Pinpoint the cell where the given text exists, returning its [x, y] midpoint coordinate. 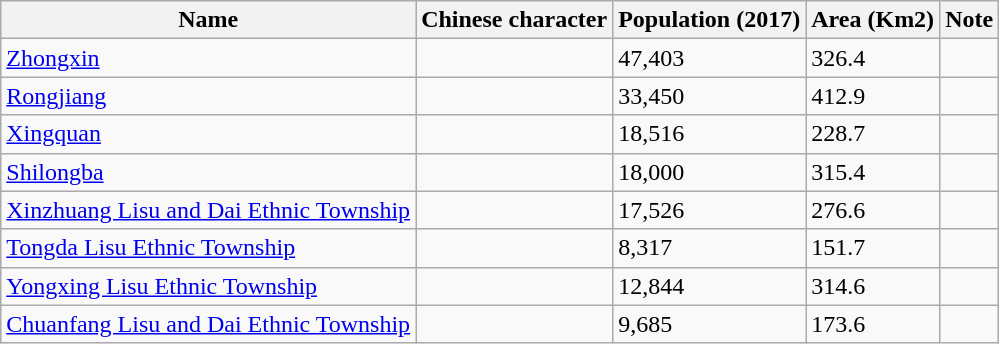
314.6 [873, 286]
151.7 [873, 248]
326.4 [873, 58]
12,844 [710, 286]
Name [208, 20]
Chinese character [514, 20]
33,450 [710, 96]
47,403 [710, 58]
173.6 [873, 324]
Zhongxin [208, 58]
Xingquan [208, 134]
Shilongba [208, 172]
Yongxing Lisu Ethnic Township [208, 286]
Area (Km2) [873, 20]
Chuanfang Lisu and Dai Ethnic Township [208, 324]
276.6 [873, 210]
17,526 [710, 210]
Note [970, 20]
9,685 [710, 324]
Tongda Lisu Ethnic Township [208, 248]
228.7 [873, 134]
18,516 [710, 134]
18,000 [710, 172]
Xinzhuang Lisu and Dai Ethnic Township [208, 210]
412.9 [873, 96]
Population (2017) [710, 20]
315.4 [873, 172]
8,317 [710, 248]
Rongjiang [208, 96]
